Scan for the cell matching the given text and deliver its [x, y] coordinate at center. 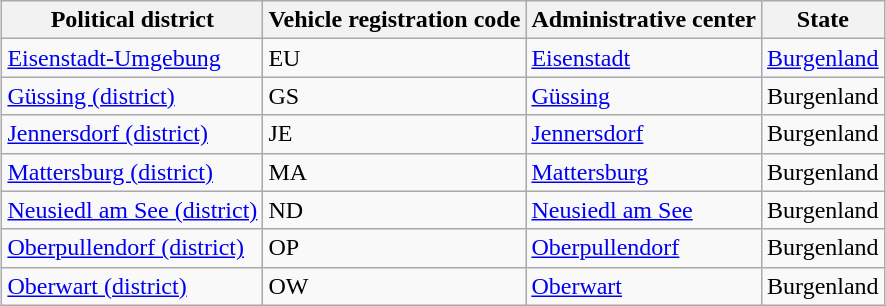
Jennersdorf [644, 134]
GS [394, 96]
Jennersdorf (district) [132, 134]
Oberwart (district) [132, 286]
Oberpullendorf (district) [132, 248]
OP [394, 248]
OW [394, 286]
Neusiedl am See (district) [132, 210]
Neusiedl am See [644, 210]
EU [394, 58]
Güssing (district) [132, 96]
Oberpullendorf [644, 248]
ND [394, 210]
MA [394, 172]
Eisenstadt [644, 58]
Political district [132, 20]
Administrative center [644, 20]
Mattersburg [644, 172]
Eisenstadt-Umgebung [132, 58]
Oberwart [644, 286]
Mattersburg (district) [132, 172]
Güssing [644, 96]
JE [394, 134]
State [824, 20]
Vehicle registration code [394, 20]
